Identify which cell holds the provided text, then report its [x, y] central coordinate. 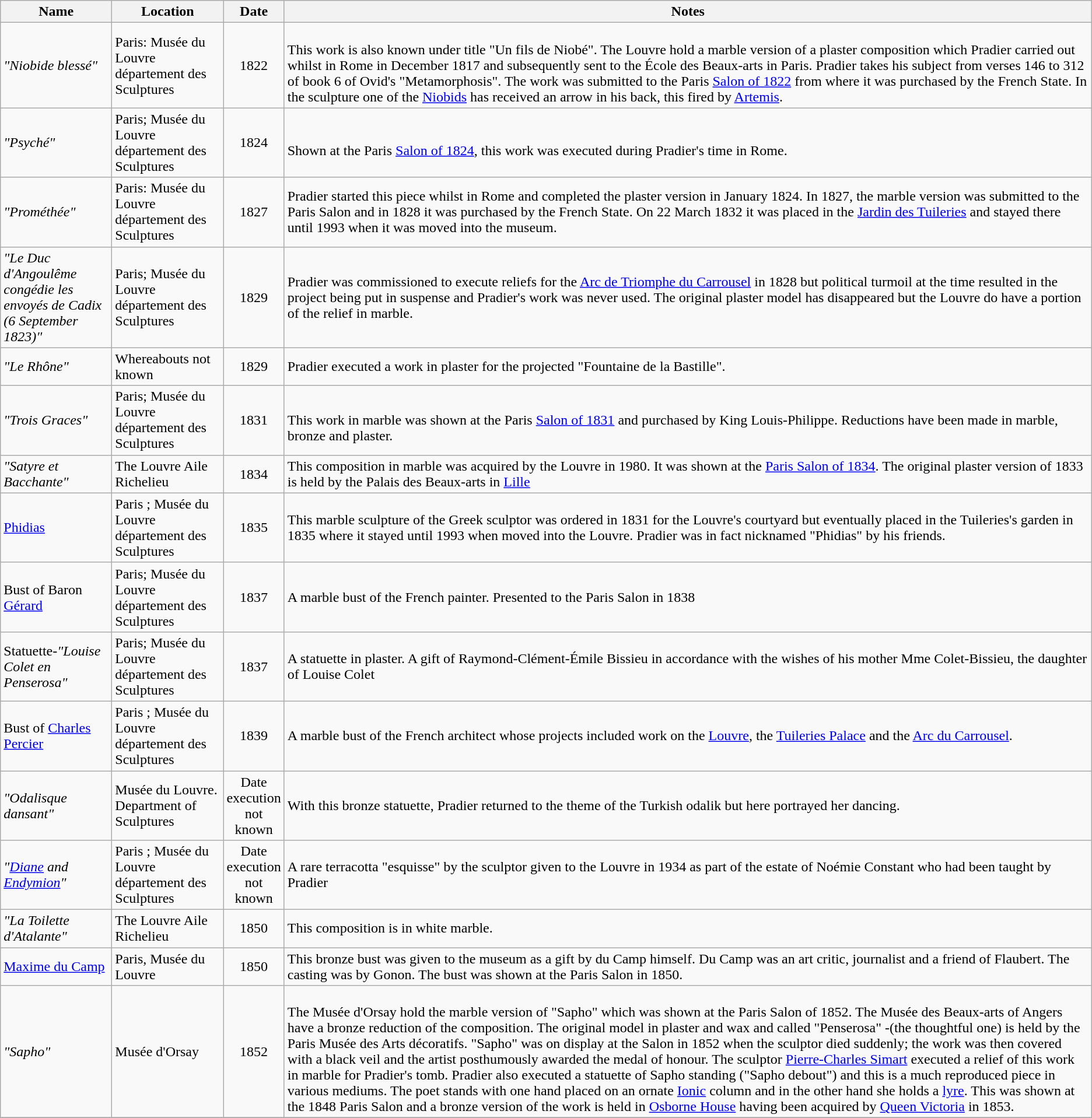
1835 [254, 527]
"Odalisque dansant" [56, 806]
Shown at the Paris Salon of 1824, this work was executed during Pradier's time in Rome. [688, 142]
Maxime du Camp [56, 967]
"Psyché" [56, 142]
1839 [254, 736]
1834 [254, 474]
This composition is in white marble. [688, 928]
Paris, Musée du Louvre [168, 967]
"Diane and Endymion" [56, 875]
"Trois Graces" [56, 420]
Name [56, 12]
1822 [254, 65]
Date [254, 12]
1824 [254, 142]
Bust of Charles Percier [56, 736]
Musée du Louvre. Department of Sculptures [168, 806]
"Satyre et Bacchante" [56, 474]
Musée d'Orsay [168, 1052]
"Le Duc d'Angoulême congédie les envoyés de Cadix (6 September 1823)" [56, 297]
A marble bust of the French painter. Presented to the Paris Salon in 1838 [688, 597]
1852 [254, 1052]
"Niobide blessé" [56, 65]
A rare terracotta "esquisse" by the sculptor given to the Louvre in 1934 as part of the estate of Noémie Constant who had been taught by Pradier [688, 875]
A marble bust of the French architect whose projects included work on the Louvre, the Tuileries Palace and the Arc du Carrousel. [688, 736]
"Sapho" [56, 1052]
1827 [254, 212]
Pradier executed a work in plaster for the projected "Fountaine de la Bastille". [688, 366]
Notes [688, 12]
1831 [254, 420]
"Le Rhône" [56, 366]
"Prométhée" [56, 212]
Bust of Baron Gérard [56, 597]
With this bronze statuette, Pradier returned to the theme of the Turkish odalik but here portrayed her dancing. [688, 806]
Whereabouts not known [168, 366]
Phidias [56, 527]
"La Toilette d'Atalante" [56, 928]
Location [168, 12]
Statuette-"Louise Colet en Penserosa" [56, 666]
